From the cell containing the given text, extract its center point as (x, y) coordinate. 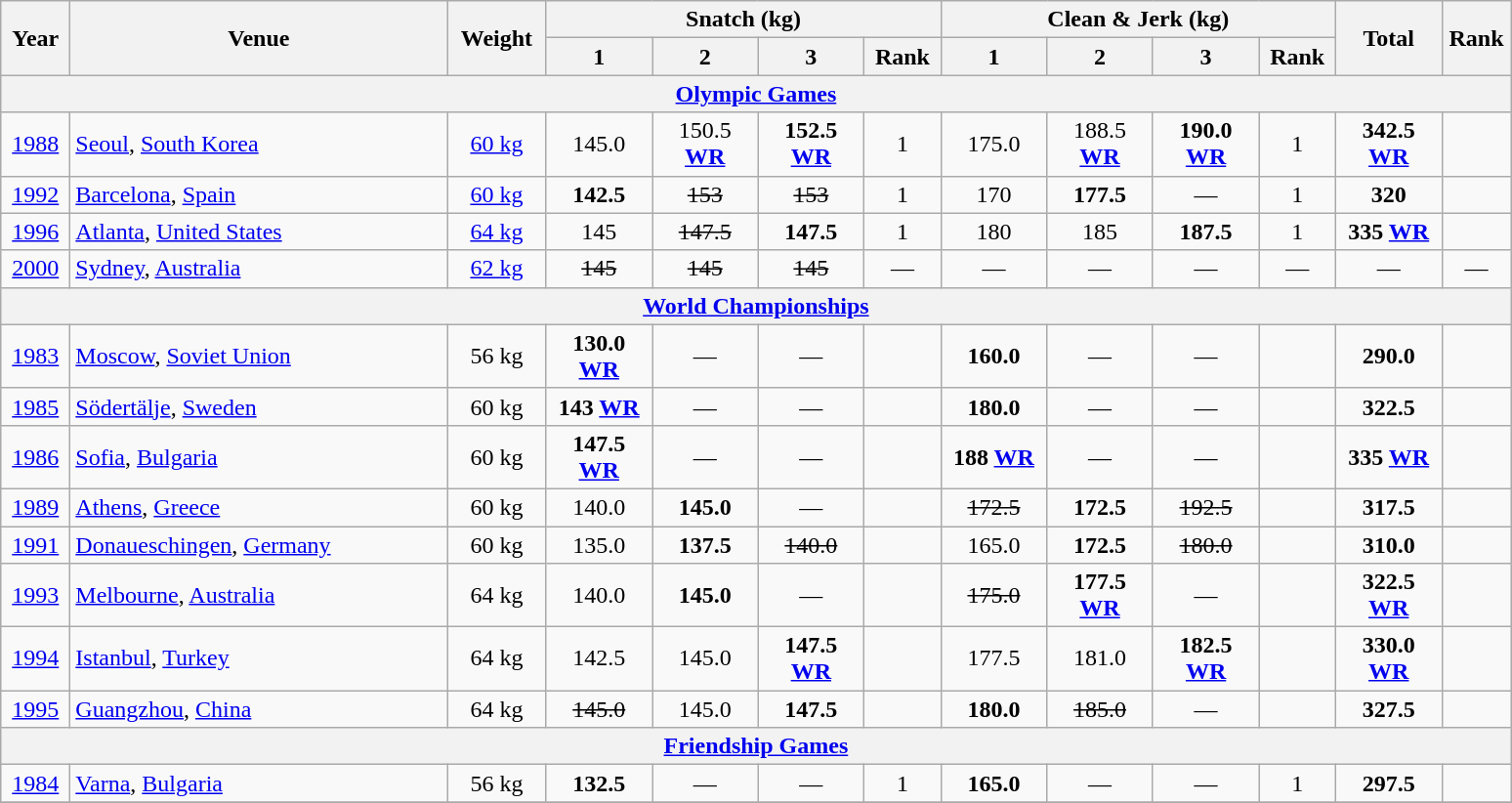
Seoul, South Korea (259, 145)
135.0 (600, 544)
330.0 WR (1389, 658)
160.0 (994, 356)
World Championships (756, 306)
185 (1100, 232)
317.5 (1389, 507)
Melbourne, Australia (259, 596)
322.5 WR (1389, 596)
132.5 (600, 783)
Friendship Games (756, 746)
177.5 WR (1100, 596)
188.5 WR (1100, 145)
150.5 WR (705, 145)
1985 (35, 406)
192.5 (1205, 507)
Venue (259, 38)
Weight (496, 38)
Varna, Bulgaria (259, 783)
342.5 WR (1389, 145)
Olympic Games (756, 94)
322.5 (1389, 406)
1994 (35, 658)
1989 (35, 507)
2000 (35, 269)
1984 (35, 783)
170 (994, 194)
181.0 (1100, 658)
1992 (35, 194)
Sydney, Australia (259, 269)
137.5 (705, 544)
1995 (35, 709)
185.0 (1100, 709)
Snatch (kg) (743, 20)
143 WR (600, 406)
Istanbul, Turkey (259, 658)
297.5 (1389, 783)
320 (1389, 194)
Year (35, 38)
Clean & Jerk (kg) (1138, 20)
Sofia, Bulgaria (259, 457)
Guangzhou, China (259, 709)
187.5 (1205, 232)
188 WR (994, 457)
1996 (35, 232)
310.0 (1389, 544)
Moscow, Soviet Union (259, 356)
1988 (35, 145)
Atlanta, United States (259, 232)
1983 (35, 356)
Total (1389, 38)
327.5 (1389, 709)
Barcelona, Spain (259, 194)
62 kg (496, 269)
1986 (35, 457)
290.0 (1389, 356)
1991 (35, 544)
152.5 WR (811, 145)
1993 (35, 596)
180 (994, 232)
Donaueschingen, Germany (259, 544)
182.5 WR (1205, 658)
Södertälje, Sweden (259, 406)
130.0 WR (600, 356)
Athens, Greece (259, 507)
190.0 WR (1205, 145)
